Extract the (X, Y) coordinate from the center of the cell holding the provided text.  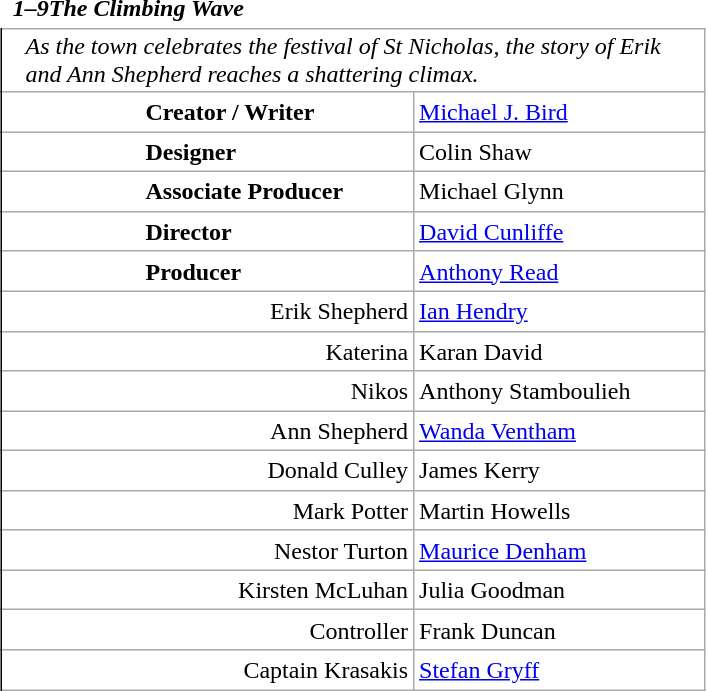
Director (208, 231)
Michael Glynn (560, 192)
Ian Hendry (560, 311)
Donald Culley (208, 471)
Nestor Turton (208, 550)
Colin Shaw (560, 152)
Designer (208, 152)
Controller (208, 630)
Stefan Gryff (560, 670)
Anthony Read (560, 271)
Mark Potter (208, 510)
Karan David (560, 351)
Katerina (208, 351)
Kirsten McLuhan (208, 590)
Anthony Stamboulieh (560, 391)
Michael J. Bird (560, 112)
David Cunliffe (560, 231)
Ann Shepherd (208, 431)
James Kerry (560, 471)
Maurice Denham (560, 550)
Nikos (208, 391)
Martin Howells (560, 510)
Erik Shepherd (208, 311)
Producer (208, 271)
Wanda Ventham (560, 431)
Creator / Writer (208, 112)
Associate Producer (208, 192)
As the town celebrates the festival of St Nicholas, the story of Erik and Ann Shepherd reaches a shattering climax. (353, 60)
Captain Krasakis (208, 670)
Frank Duncan (560, 630)
Julia Goodman (560, 590)
